Pinpoint the cell where the given text exists, returning its (x, y) midpoint coordinate. 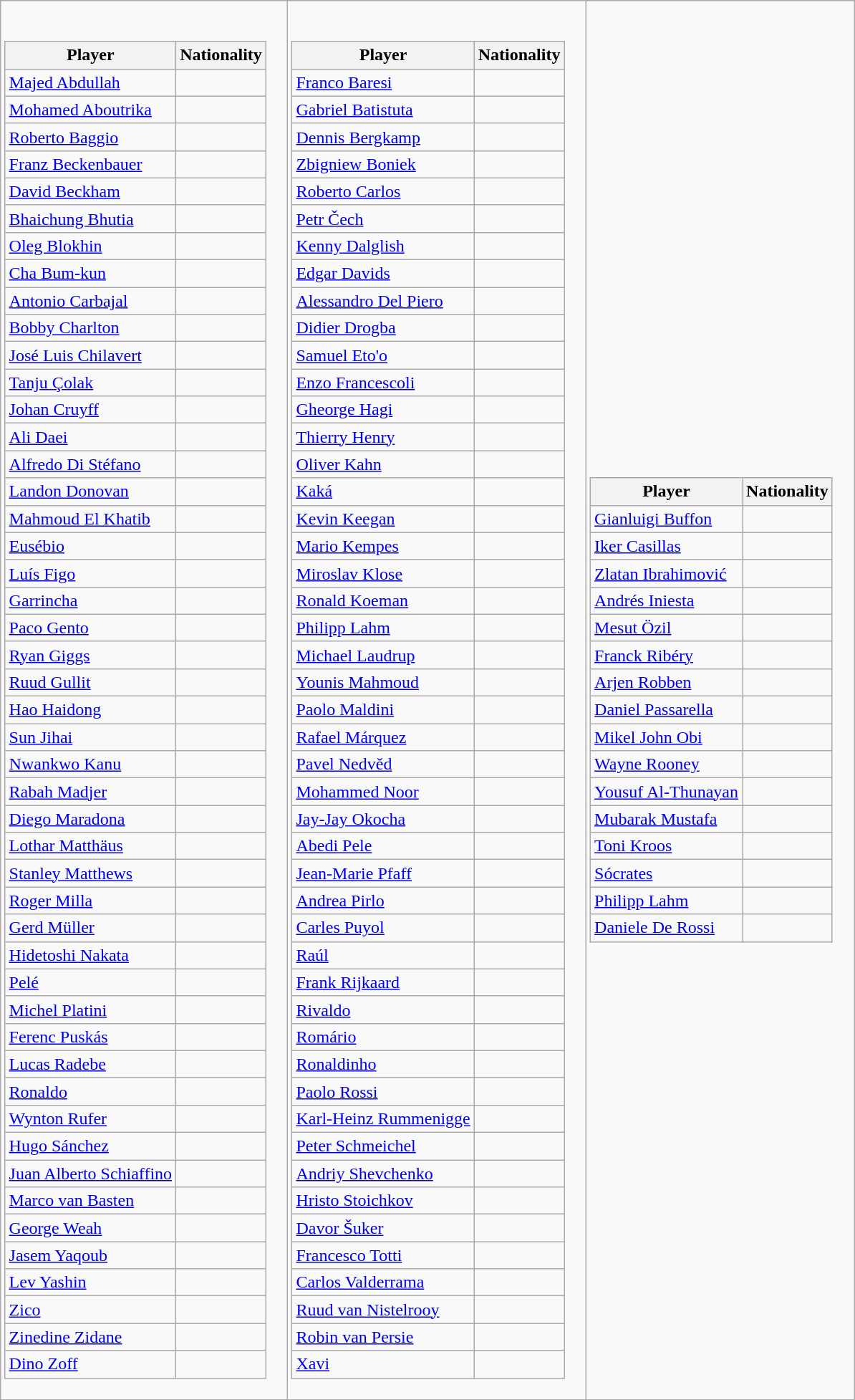
Lev Yashin (90, 1282)
Wayne Rooney (667, 764)
Karl-Heinz Rummenigge (383, 1118)
Ryan Giggs (90, 655)
Ronaldinho (383, 1064)
Antonio Carbajal (90, 301)
Jay-Jay Okocha (383, 819)
Zico (90, 1310)
Carlos Valderrama (383, 1282)
Hristo Stoichkov (383, 1201)
Garrincha (90, 600)
Enzo Francescoli (383, 383)
Gheorge Hagi (383, 410)
Daniel Passarella (667, 710)
Hugo Sánchez (90, 1146)
Miroslav Klose (383, 573)
Ronaldo (90, 1091)
Kenny Dalglish (383, 246)
Landon Donovan (90, 492)
Carles Puyol (383, 928)
Stanley Matthews (90, 873)
Hidetoshi Nakata (90, 955)
Zbigniew Boniek (383, 164)
Zlatan Ibrahimović (667, 573)
Peter Schmeichel (383, 1146)
Thierry Henry (383, 437)
Majed Abdullah (90, 82)
Roger Milla (90, 901)
Paco Gento (90, 628)
Franck Ribéry (667, 655)
Rafael Márquez (383, 737)
Pavel Nedvěd (383, 764)
Michael Laudrup (383, 655)
Yousuf Al-Thunayan (667, 792)
Andriy Shevchenko (383, 1174)
Rabah Madjer (90, 792)
Wynton Rufer (90, 1118)
Alfredo Di Stéfano (90, 464)
Raúl (383, 955)
Lucas Radebe (90, 1064)
Kevin Keegan (383, 519)
Gabriel Batistuta (383, 110)
Mesut Özil (667, 628)
Dennis Bergkamp (383, 137)
Kaká (383, 492)
Frank Rijkaard (383, 982)
Gerd Müller (90, 928)
Ferenc Puskás (90, 1037)
Francesco Totti (383, 1255)
George Weah (90, 1228)
Michel Platini (90, 1010)
Robin van Persie (383, 1337)
Cha Bum-kun (90, 274)
Roberto Baggio (90, 137)
Arjen Robben (667, 682)
Ruud van Nistelrooy (383, 1310)
Andrea Pirlo (383, 901)
Jean-Marie Pfaff (383, 873)
Hao Haidong (90, 710)
Lothar Matthäus (90, 846)
Diego Maradona (90, 819)
Alessandro Del Piero (383, 301)
Daniele De Rossi (667, 928)
Paolo Rossi (383, 1091)
Davor Šuker (383, 1228)
Samuel Eto'o (383, 355)
Mario Kempes (383, 546)
Juan Alberto Schiaffino (90, 1174)
Johan Cruyff (90, 410)
Zinedine Zidane (90, 1337)
Nwankwo Kanu (90, 764)
José Luis Chilavert (90, 355)
Bobby Charlton (90, 328)
Oliver Kahn (383, 464)
Mubarak Mustafa (667, 819)
Ruud Gullit (90, 682)
Iker Casillas (667, 546)
Franz Beckenbauer (90, 164)
Andrés Iniesta (667, 600)
Pelé (90, 982)
Mohamed Aboutrika (90, 110)
Petr Čech (383, 219)
Paolo Maldini (383, 710)
Marco van Basten (90, 1201)
Bhaichung Bhutia (90, 219)
Oleg Blokhin (90, 246)
Xavi (383, 1364)
Tanju Çolak (90, 383)
Roberto Carlos (383, 191)
Ali Daei (90, 437)
Eusébio (90, 546)
Toni Kroos (667, 846)
Romário (383, 1037)
Didier Drogba (383, 328)
Mikel John Obi (667, 737)
Rivaldo (383, 1010)
Edgar Davids (383, 274)
Sócrates (667, 873)
David Beckham (90, 191)
Jasem Yaqoub (90, 1255)
Ronald Koeman (383, 600)
Luís Figo (90, 573)
Gianluigi Buffon (667, 519)
Mohammed Noor (383, 792)
Franco Baresi (383, 82)
Dino Zoff (90, 1364)
Sun Jihai (90, 737)
Abedi Pele (383, 846)
Younis Mahmoud (383, 682)
Mahmoud El Khatib (90, 519)
